Capture the cell that displays the provided text and extract its (x, y) central coordinate. 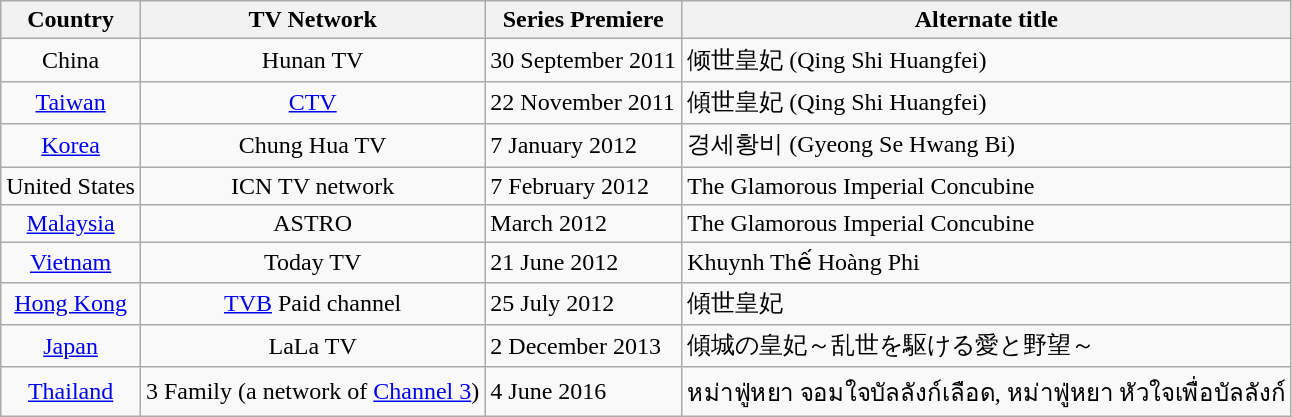
경세황비 (Gyeong Se Hwang Bi) (987, 146)
March 2012 (584, 224)
Vietnam (71, 263)
3 Family (a network of Channel 3) (312, 392)
30 September 2011 (584, 60)
傾世皇妃 (Qing Shi Huangfei) (987, 102)
Today TV (312, 263)
21 June 2012 (584, 263)
ASTRO (312, 224)
CTV (312, 102)
Taiwan (71, 102)
Japan (71, 346)
22 November 2011 (584, 102)
Series Premiere (584, 20)
Khuynh Thế Hoàng Phi (987, 263)
7 February 2012 (584, 185)
TV Network (312, 20)
LaLa TV (312, 346)
Korea (71, 146)
倾世皇妃 (Qing Shi Huangfei) (987, 60)
7 January 2012 (584, 146)
Thailand (71, 392)
25 July 2012 (584, 304)
傾世皇妃 (987, 304)
Alternate title (987, 20)
TVB Paid channel (312, 304)
Country (71, 20)
傾城の皇妃～乱世を駆ける愛と野望～ (987, 346)
4 June 2016 (584, 392)
Malaysia (71, 224)
ICN TV network (312, 185)
China (71, 60)
2 December 2013 (584, 346)
Hong Kong (71, 304)
Chung Hua TV (312, 146)
Hunan TV (312, 60)
United States (71, 185)
หม่าฟู่หยา จอมใจบัลลังก์เลือด, หม่าฟู่หยา หัวใจเพื่อบัลลังก์ (987, 392)
